Locate the cell with the specified text and output its (x, y) center coordinate. 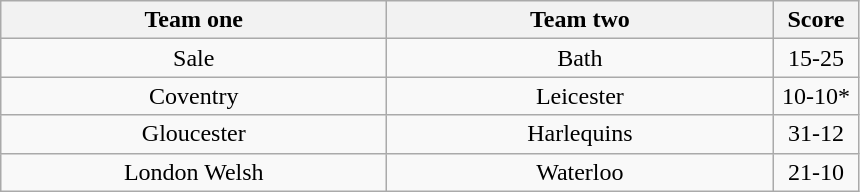
Bath (580, 58)
Gloucester (194, 134)
10-10* (816, 96)
15-25 (816, 58)
Score (816, 20)
London Welsh (194, 172)
Harlequins (580, 134)
Leicester (580, 96)
21-10 (816, 172)
Team one (194, 20)
31-12 (816, 134)
Waterloo (580, 172)
Coventry (194, 96)
Sale (194, 58)
Team two (580, 20)
